Locate the cell with the specified text and output its (x, y) center coordinate. 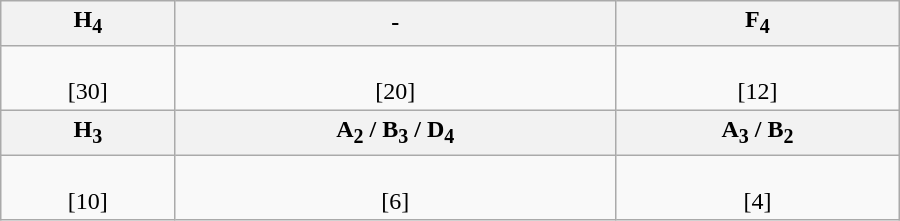
[30] (88, 78)
H4 (88, 23)
A2 / B3 / D4 (396, 132)
[12] (758, 78)
[4] (758, 186)
[20] (396, 78)
[6] (396, 186)
F4 (758, 23)
A3 / B2 (758, 132)
- (396, 23)
[10] (88, 186)
H3 (88, 132)
